Provide the [X, Y] coordinate of the cell's center where the given text is located.  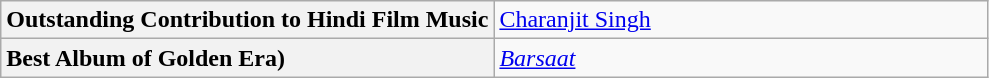
Charanjit Singh [740, 20]
Best Album of Golden Era) [248, 58]
Barsaat [740, 58]
Outstanding Contribution to Hindi Film Music [248, 20]
